For the text-containing cell, return its midpoint in (X, Y) coordinate format. 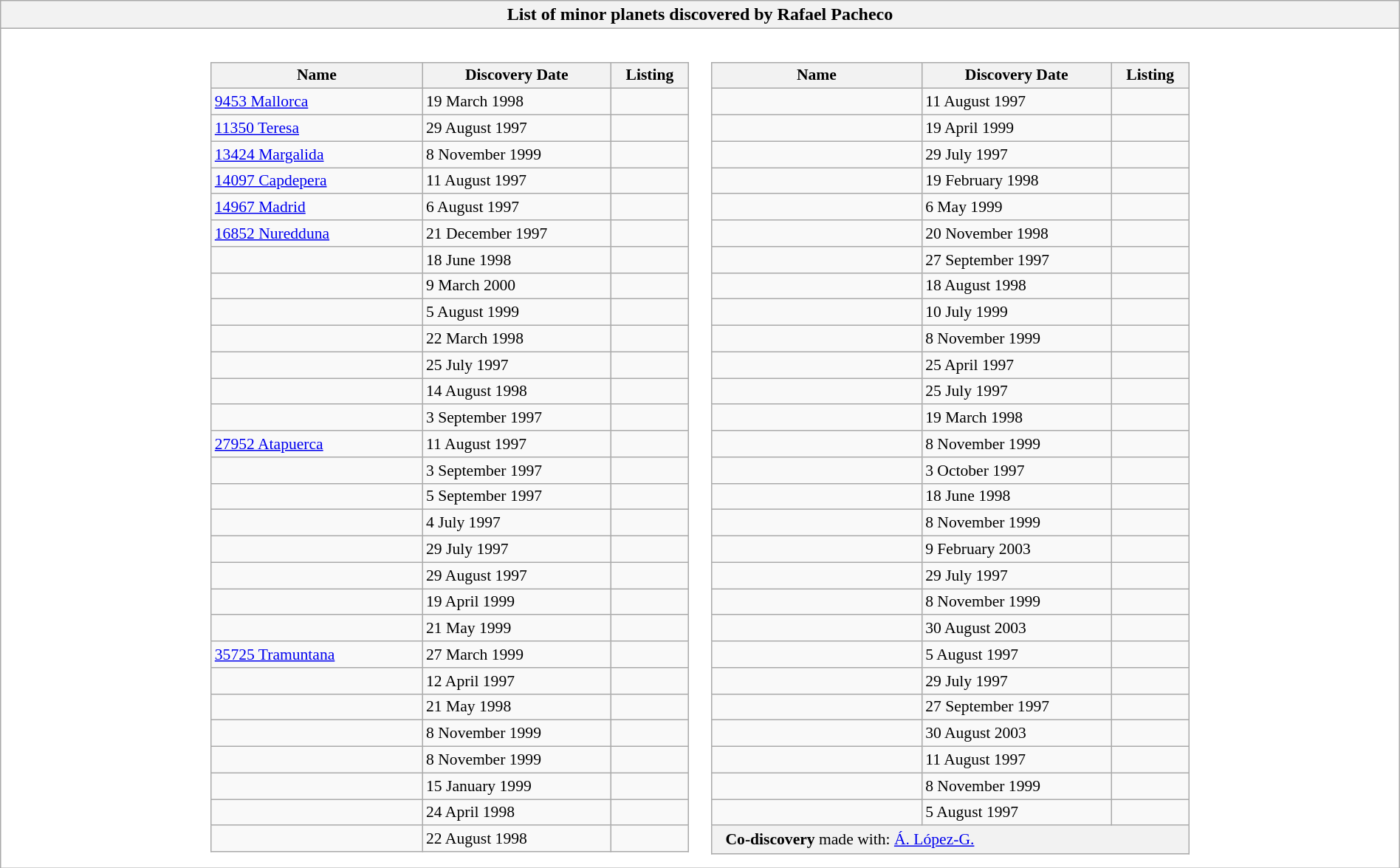
13424 Margalida (317, 154)
25 April 1997 (1016, 365)
22 March 1998 (517, 338)
24 April 1998 (517, 813)
35725 Tramuntana (317, 655)
21 May 1998 (517, 707)
6 August 1997 (517, 207)
10 July 1999 (1016, 312)
20 November 1998 (1016, 233)
5 September 1997 (517, 496)
14097 Capdepera (317, 181)
14967 Madrid (317, 207)
11350 Teresa (317, 128)
3 October 1997 (1016, 470)
12 April 1997 (517, 680)
19 February 1998 (1016, 181)
16852 Nuredduna (317, 233)
22 August 1998 (517, 838)
9453 Mallorca (317, 102)
List of minor planets discovered by Rafael Pacheco (700, 15)
Co-discovery made with: Á. López-G. (950, 839)
27952 Atapuerca (317, 444)
4 July 1997 (517, 523)
6 May 1999 (1016, 207)
5 August 1999 (517, 312)
9 March 2000 (517, 286)
21 December 1997 (517, 233)
9 February 2003 (1016, 549)
14 August 1998 (517, 392)
21 May 1999 (517, 628)
15 January 1999 (517, 786)
18 August 1998 (1016, 286)
27 March 1999 (517, 655)
